Locate the cell with the specified text and output its [X, Y] center coordinate. 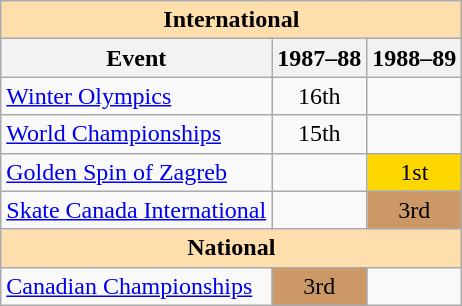
1987–88 [320, 58]
1st [414, 172]
International [232, 20]
Winter Olympics [136, 96]
15th [320, 134]
Skate Canada International [136, 210]
Event [136, 58]
16th [320, 96]
Golden Spin of Zagreb [136, 172]
World Championships [136, 134]
1988–89 [414, 58]
Canadian Championships [136, 286]
National [232, 248]
